Pinpoint the cell where the given text exists, returning its [X, Y] midpoint coordinate. 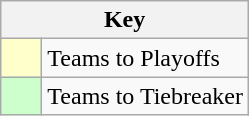
Key [125, 20]
Teams to Playoffs [146, 58]
Teams to Tiebreaker [146, 96]
